Extract the [X, Y] coordinate from the center of the cell holding the provided text.  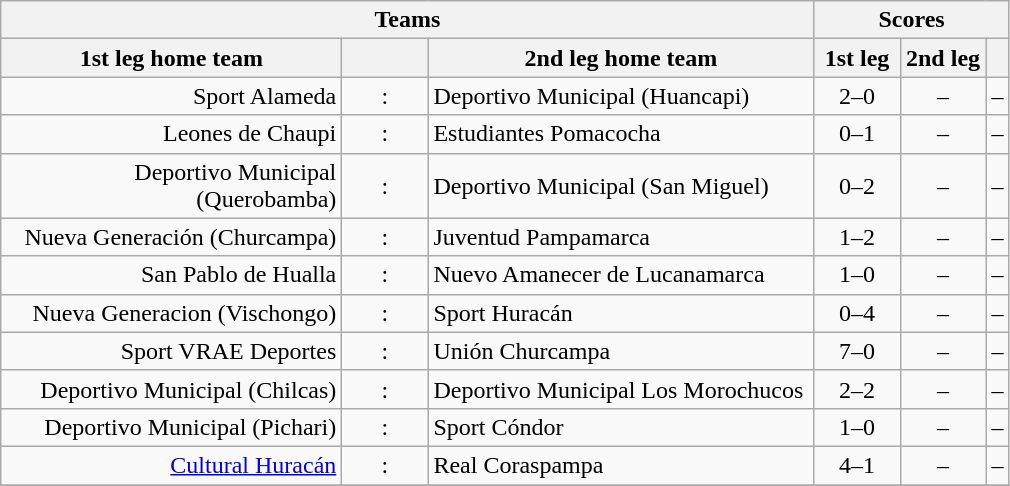
Sport Cóndor [621, 427]
0–1 [857, 134]
Scores [912, 20]
Leones de Chaupi [172, 134]
Sport VRAE Deportes [172, 351]
Nuevo Amanecer de Lucanamarca [621, 275]
Deportivo Municipal (Querobamba) [172, 186]
Deportivo Municipal (Huancapi) [621, 96]
Real Coraspampa [621, 465]
Deportivo Municipal (Pichari) [172, 427]
7–0 [857, 351]
4–1 [857, 465]
2nd leg [943, 58]
Sport Huracán [621, 313]
Estudiantes Pomacocha [621, 134]
2nd leg home team [621, 58]
San Pablo de Hualla [172, 275]
Deportivo Municipal (Chilcas) [172, 389]
Teams [408, 20]
Deportivo Municipal Los Morochucos [621, 389]
0–4 [857, 313]
2–2 [857, 389]
Juventud Pampamarca [621, 237]
1–2 [857, 237]
1st leg home team [172, 58]
2–0 [857, 96]
Cultural Huracán [172, 465]
Deportivo Municipal (San Miguel) [621, 186]
1st leg [857, 58]
Sport Alameda [172, 96]
Nueva Generacion (Vischongo) [172, 313]
Nueva Generación (Churcampa) [172, 237]
Unión Churcampa [621, 351]
0–2 [857, 186]
